Provide the [x, y] coordinate of the cell's center where the given text is located.  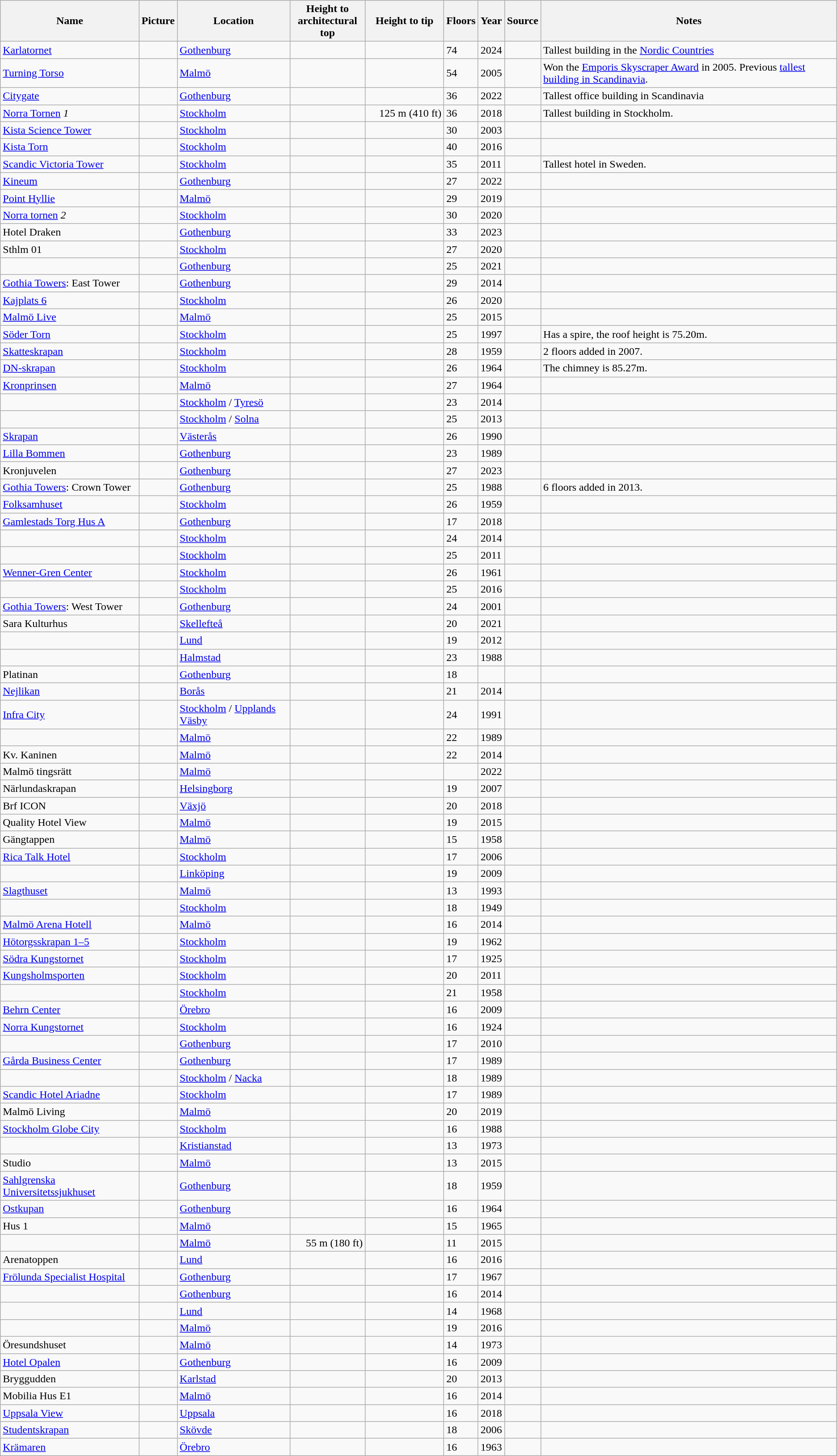
Year [491, 21]
Krämaren [70, 1447]
Won the Emporis Skyscraper Award in 2005. Previous tallest building in Scandinavia. [689, 73]
Borås [233, 691]
Wenner-Gren Center [70, 572]
Norra tornen 2 [70, 215]
DN-skrapan [70, 368]
2 floors added in 2007. [689, 351]
Gothia Towers: East Tower [70, 283]
Gothia Towers: West Tower [70, 606]
Södra Kungstornet [70, 959]
2012 [491, 640]
Malmö Live [70, 317]
Scandic Hotel Ariadne [70, 1095]
Quality Hotel View [70, 823]
Hötorgsskrapan 1–5 [70, 942]
Karlatornet [70, 50]
Linköping [233, 874]
Hotel Opalen [70, 1362]
Rica Talk Hotel [70, 857]
33 [461, 232]
Height to architectural top [327, 21]
Sahlgrenska Universitetssjukhuset [70, 1186]
Malmö tingsrätt [70, 771]
Studentskrapan [70, 1430]
2003 [491, 130]
Halmstad [233, 657]
1997 [491, 334]
Stockholm / Nacka [233, 1077]
Stockholm Globe City [70, 1129]
2024 [491, 50]
Studio [70, 1163]
Skrapan [70, 436]
Uppsala [233, 1413]
Växjö [233, 806]
Skatteskrapan [70, 351]
Hus 1 [70, 1226]
1961 [491, 572]
Tallest building in Stockholm. [689, 113]
1963 [491, 1447]
Kronjuvelen [70, 470]
Folksamhuset [70, 504]
125 m (410 ft) [405, 113]
Name [70, 21]
2005 [491, 73]
Kv. Kaninen [70, 754]
2007 [491, 788]
Bryggudden [70, 1379]
Malmö Arena Hotell [70, 925]
40 [461, 147]
Source [522, 21]
Gårda Business Center [70, 1060]
Gamlestads Torg Hus A [70, 522]
1967 [491, 1277]
Västerås [233, 436]
Kista Science Tower [70, 130]
1991 [491, 714]
1925 [491, 959]
Slagthuset [70, 891]
6 floors added in 2013. [689, 487]
The chimney is 85.27m. [689, 368]
1924 [491, 1027]
Sthlm 01 [70, 249]
1990 [491, 436]
2010 [491, 1044]
Stockholm / Solna [233, 419]
Ostkupan [70, 1209]
Behrn Center [70, 1010]
55 m (180 ft) [327, 1243]
1968 [491, 1311]
Öresundshuset [70, 1345]
Turning Torso [70, 73]
54 [461, 73]
Tallest office building in Scandinavia [689, 96]
Kajplats 6 [70, 300]
Helsingborg [233, 788]
Lilla Bommen [70, 453]
Location [233, 21]
74 [461, 50]
Nejlikan [70, 691]
Mobilia Hus E1 [70, 1396]
11 [461, 1243]
Kronprinsen [70, 385]
Norra Kungstornet [70, 1027]
Has a spire, the roof height is 75.20m. [689, 334]
Tallest hotel in Sweden. [689, 164]
1949 [491, 908]
Height to tip [405, 21]
35 [461, 164]
Skellefteå [233, 623]
Gängtappen [70, 840]
Kungsholmsporten [70, 976]
Arenatoppen [70, 1260]
28 [461, 351]
Norra Tornen 1 [70, 113]
Picture [158, 21]
Infra City [70, 714]
Frölunda Specialist Hospital [70, 1277]
Kristianstad [233, 1146]
1993 [491, 891]
Kista Torn [70, 147]
Malmö Living [70, 1112]
Uppsala View [70, 1413]
Skövde [233, 1430]
1965 [491, 1226]
Hotel Draken [70, 232]
Tallest building in the Nordic Countries [689, 50]
2001 [491, 606]
Platinan [70, 674]
Scandic Victoria Tower [70, 164]
Stockholm / Upplands Väsby [233, 714]
Kineum [70, 181]
Närlundaskrapan [70, 788]
Karlstad [233, 1379]
Floors [461, 21]
Notes [689, 21]
Stockholm / Tyresö [233, 402]
Söder Torn [70, 334]
1962 [491, 942]
Gothia Towers: Crown Tower [70, 487]
Citygate [70, 96]
Brf ICON [70, 806]
Sara Kulturhus [70, 623]
Point Hyllie [70, 198]
